Pinpoint the cell where the given text exists, returning its [x, y] midpoint coordinate. 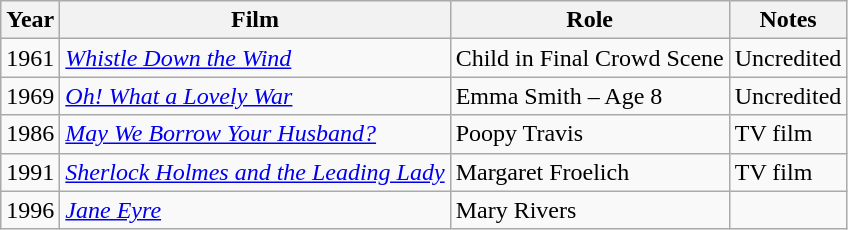
Notes [788, 20]
Child in Final Crowd Scene [590, 58]
Emma Smith – Age 8 [590, 96]
Jane Eyre [255, 210]
Sherlock Holmes and the Leading Lady [255, 172]
May We Borrow Your Husband? [255, 134]
Year [30, 20]
1996 [30, 210]
Margaret Froelich [590, 172]
Oh! What a Lovely War [255, 96]
Film [255, 20]
Whistle Down the Wind [255, 58]
Mary Rivers [590, 210]
1961 [30, 58]
Poopy Travis [590, 134]
1969 [30, 96]
1991 [30, 172]
Role [590, 20]
1986 [30, 134]
